Scan for the cell matching the given text and deliver its [X, Y] coordinate at center. 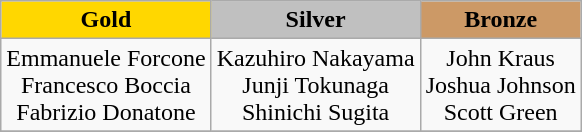
Gold [106, 20]
Bronze [500, 20]
John Kraus Joshua Johnson Scott Green [500, 85]
Emmanuele Forcone Francesco Boccia Fabrizio Donatone [106, 85]
Kazuhiro Nakayama Junji Tokunaga Shinichi Sugita [316, 85]
Silver [316, 20]
